Determine the [X, Y] coordinate at the center of the cell enclosing the given text.  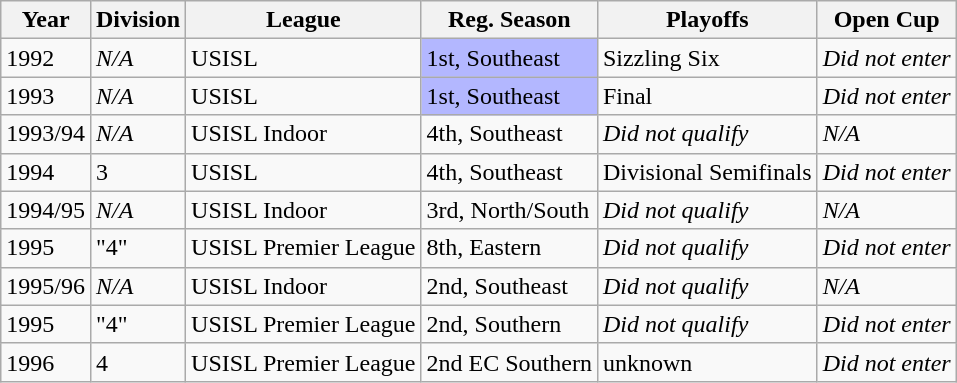
1994 [46, 172]
1994/95 [46, 210]
Reg. Season [509, 20]
1993/94 [46, 134]
4 [138, 362]
unknown [707, 362]
Sizzling Six [707, 58]
Final [707, 96]
Divisional Semifinals [707, 172]
1992 [46, 58]
8th, Eastern [509, 248]
2nd, Southern [509, 324]
3rd, North/South [509, 210]
1993 [46, 96]
1996 [46, 362]
Open Cup [886, 20]
2nd, Southeast [509, 286]
Playoffs [707, 20]
Division [138, 20]
League [304, 20]
1995/96 [46, 286]
2nd EC Southern [509, 362]
3 [138, 172]
Year [46, 20]
